Scan for the cell matching the given text and deliver its (X, Y) coordinate at center. 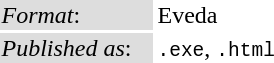
Published as: (76, 48)
Format: (76, 15)
